Locate the cell with the specified text and output its (x, y) center coordinate. 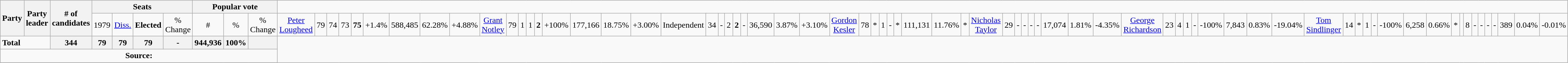
4 (1180, 25)
Independent (684, 25)
Total (25, 43)
Popular vote (235, 7)
177,166 (586, 25)
+100% (557, 25)
% (236, 25)
+3.00% (646, 25)
Tom Sindlinger (1323, 25)
73 (345, 25)
+4.88% (464, 25)
78 (865, 25)
-4.35% (1107, 25)
17,074 (1055, 25)
14 (1349, 25)
Nicholas Taylor (986, 25)
588,485 (405, 25)
389 (1506, 25)
-19.04% (1288, 25)
11.76% (947, 25)
100% (236, 43)
36,590 (761, 25)
Elected (148, 25)
944,936 (208, 43)
0.83% (1259, 25)
111,131 (916, 25)
18.75% (616, 25)
62.28% (435, 25)
-0.01% (1554, 25)
Seats (142, 7)
# ofcandidates (71, 18)
Peter Lougheed (296, 25)
3.87% (787, 25)
+3.10% (814, 25)
34 (712, 25)
23 (1169, 25)
# (208, 25)
1979 (102, 25)
1.81% (1080, 25)
29 (1009, 25)
6,258 (1415, 25)
74 (333, 25)
+1.4% (376, 25)
0.66% (1439, 25)
Party leader (37, 18)
75 (358, 25)
0.04% (1527, 25)
Party (12, 18)
George Richardson (1142, 25)
7,843 (1235, 25)
Source: (139, 56)
344 (71, 43)
Diss. (123, 25)
8 (1468, 25)
Grant Notley (493, 25)
Gordon Kesler (844, 25)
